Provide the [X, Y] coordinate of the cell's center where the given text is located.  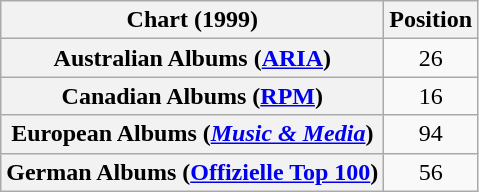
16 [431, 96]
94 [431, 134]
European Albums (Music & Media) [192, 134]
Australian Albums (ARIA) [192, 58]
26 [431, 58]
Chart (1999) [192, 20]
Position [431, 20]
Canadian Albums (RPM) [192, 96]
56 [431, 172]
German Albums (Offizielle Top 100) [192, 172]
